Capture the cell that displays the provided text and extract its [X, Y] central coordinate. 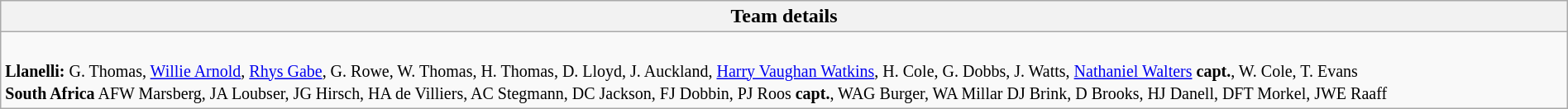
Team details [784, 17]
